Pinpoint the cell where the given text exists, returning its (x, y) midpoint coordinate. 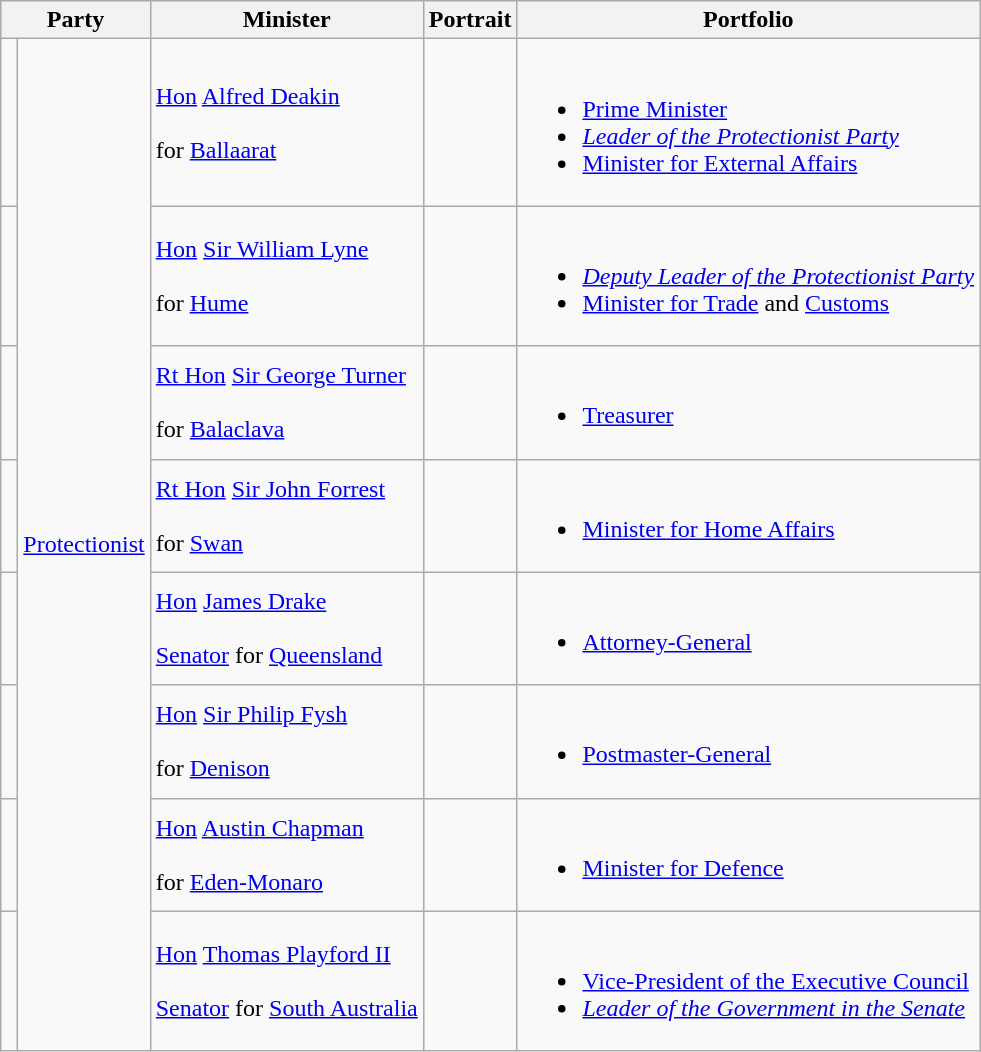
Prime MinisterLeader of the Protectionist PartyMinister for External Affairs (748, 122)
Party (76, 20)
Minister for Home Affairs (748, 516)
Minister (286, 20)
Vice-President of the Executive CouncilLeader of the Government in the Senate (748, 981)
Portfolio (748, 20)
Hon Thomas Playford II Senator for South Australia (286, 981)
Portrait (470, 20)
Hon Sir William Lyne for Hume (286, 276)
Hon Austin Chapman for Eden-Monaro (286, 854)
Rt Hon Sir John Forrest for Swan (286, 516)
Deputy Leader of the Protectionist PartyMinister for Trade and Customs (748, 276)
Hon Sir Philip Fysh for Denison (286, 742)
Postmaster-General (748, 742)
Hon James Drake Senator for Queensland (286, 628)
Minister for Defence (748, 854)
Attorney-General (748, 628)
Rt Hon Sir George Turner for Balaclava (286, 402)
Hon Alfred Deakin for Ballaarat (286, 122)
Treasurer (748, 402)
Protectionist (84, 545)
